Scan for the cell matching the given text and deliver its (X, Y) coordinate at center. 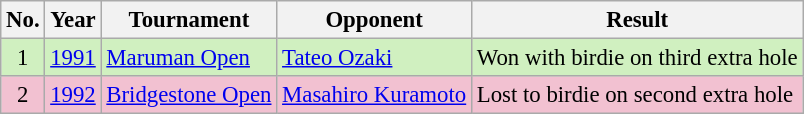
1992 (73, 95)
Opponent (374, 20)
1991 (73, 58)
Maruman Open (189, 58)
Tournament (189, 20)
Lost to birdie on second extra hole (636, 95)
Tateo Ozaki (374, 58)
Year (73, 20)
2 (23, 95)
Result (636, 20)
Masahiro Kuramoto (374, 95)
Bridgestone Open (189, 95)
Won with birdie on third extra hole (636, 58)
No. (23, 20)
1 (23, 58)
